Capture the cell that displays the provided text and extract its [X, Y] central coordinate. 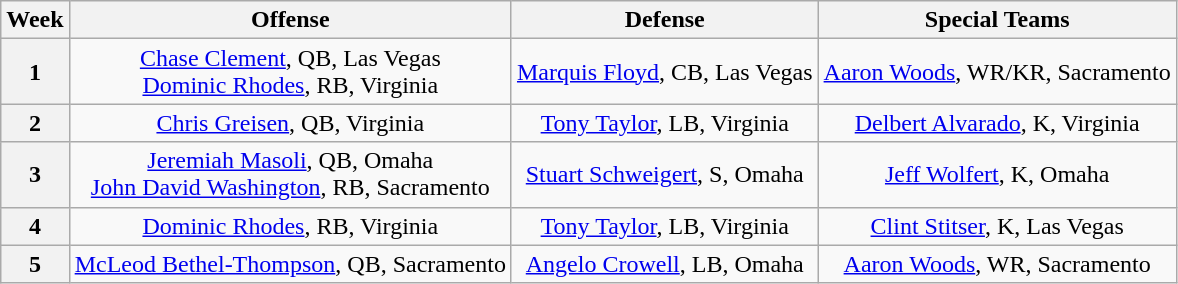
Delbert Alvarado, K, Virginia [997, 123]
Special Teams [997, 20]
Defense [664, 20]
Clint Stitser, K, Las Vegas [997, 226]
3 [35, 174]
Stuart Schweigert, S, Omaha [664, 174]
Chris Greisen, QB, Virginia [290, 123]
McLeod Bethel-Thompson, QB, Sacramento [290, 264]
Chase Clement, QB, Las VegasDominic Rhodes, RB, Virginia [290, 72]
Marquis Floyd, CB, Las Vegas [664, 72]
Aaron Woods, WR/KR, Sacramento [997, 72]
4 [35, 226]
Offense [290, 20]
5 [35, 264]
Aaron Woods, WR, Sacramento [997, 264]
1 [35, 72]
Jeff Wolfert, K, Omaha [997, 174]
Jeremiah Masoli, QB, OmahaJohn David Washington, RB, Sacramento [290, 174]
Week [35, 20]
2 [35, 123]
Angelo Crowell, LB, Omaha [664, 264]
Dominic Rhodes, RB, Virginia [290, 226]
